For the text-containing cell, return its midpoint in [x, y] coordinate format. 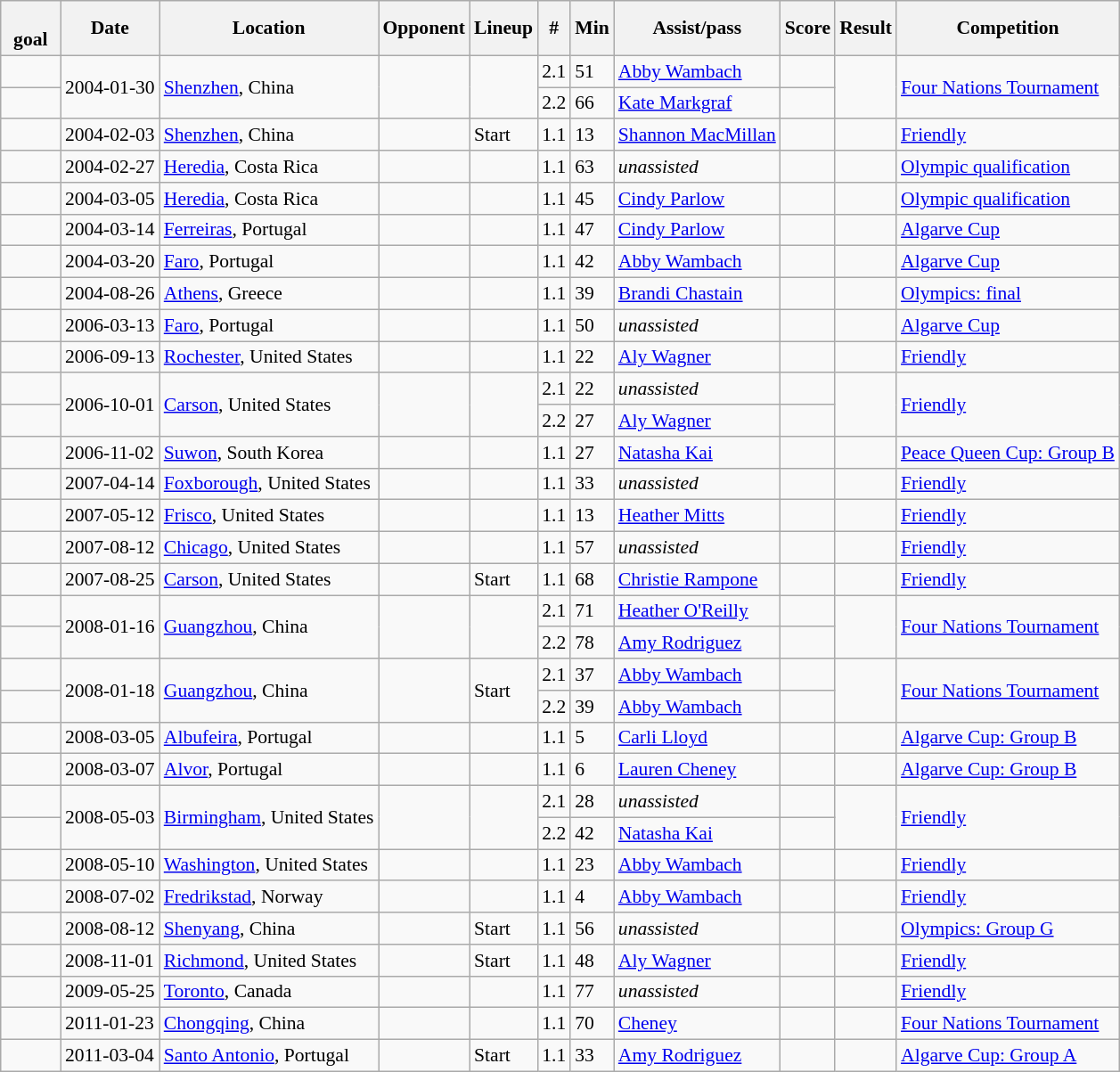
goal [30, 29]
2004-03-14 [110, 230]
Olympics: final [1008, 294]
Washington, United States [269, 865]
2004-02-03 [110, 135]
4 [592, 897]
Fredrikstad, Norway [269, 897]
45 [592, 199]
Min [592, 29]
Shenyang, China [269, 929]
2008-05-03 [110, 818]
2004-03-20 [110, 262]
68 [592, 579]
78 [592, 643]
Rochester, United States [269, 357]
6 [592, 770]
2006-09-13 [110, 357]
50 [592, 325]
47 [592, 230]
2007-04-14 [110, 484]
2004-02-27 [110, 167]
Brandi Chastain [697, 294]
Heather Mitts [697, 516]
2007-08-12 [110, 548]
2004-08-26 [110, 294]
Chicago, United States [269, 548]
Lineup [503, 29]
2011-01-23 [110, 1024]
2006-10-01 [110, 405]
2008-11-01 [110, 961]
Carli Lloyd [697, 738]
Frisco, United States [269, 516]
51 [592, 71]
Birmingham, United States [269, 818]
2008-08-12 [110, 929]
Result [866, 29]
Kate Markgraf [697, 103]
66 [592, 103]
Algarve Cup: Group A [1008, 1056]
Score [807, 29]
2006-03-13 [110, 325]
Albufeira, Portugal [269, 738]
2008-01-16 [110, 627]
Ferreiras, Portugal [269, 230]
Suwon, South Korea [269, 453]
71 [592, 611]
Alvor, Portugal [269, 770]
23 [592, 865]
Peace Queen Cup: Group B [1008, 453]
Competition [1008, 29]
Location [269, 29]
Christie Rampone [697, 579]
2008-01-18 [110, 690]
2008-03-07 [110, 770]
2008-07-02 [110, 897]
2006-11-02 [110, 453]
Athens, Greece [269, 294]
70 [592, 1024]
2009-05-25 [110, 992]
Olympics: Group G [1008, 929]
37 [592, 675]
# [554, 29]
Cheney [697, 1024]
2008-05-10 [110, 865]
57 [592, 548]
Richmond, United States [269, 961]
Foxborough, United States [269, 484]
2007-08-25 [110, 579]
Lauren Cheney [697, 770]
2004-03-05 [110, 199]
Assist/pass [697, 29]
2004-01-30 [110, 87]
Date [110, 29]
Heather O'Reilly [697, 611]
48 [592, 961]
2008-03-05 [110, 738]
Shannon MacMillan [697, 135]
77 [592, 992]
Opponent [424, 29]
Santo Antonio, Portugal [269, 1056]
5 [592, 738]
63 [592, 167]
56 [592, 929]
2007-05-12 [110, 516]
2011-03-04 [110, 1056]
Toronto, Canada [269, 992]
28 [592, 802]
Chongqing, China [269, 1024]
